Determine the (X, Y) coordinate at the center of the cell enclosing the given text.  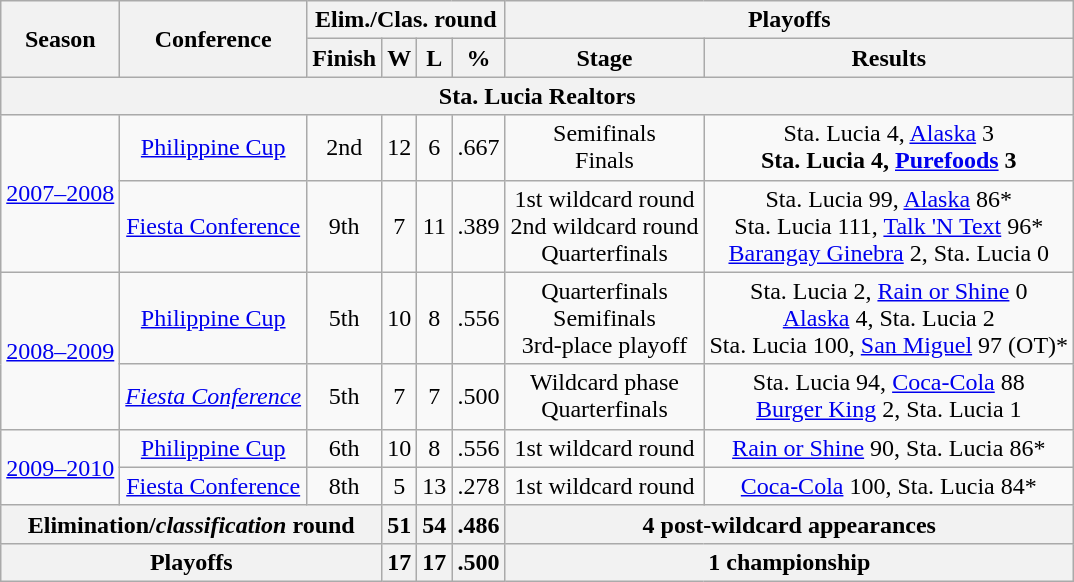
Rain or Shine 90, Sta. Lucia 86* (889, 448)
Sta. Lucia 4, Alaska 3Sta. Lucia 4, Purefoods 3 (889, 148)
Season (60, 39)
2008–2009 (60, 350)
W (400, 58)
12 (400, 148)
Sta. Lucia 2, Rain or Shine 0 Alaska 4, Sta. Lucia 2 Sta. Lucia 100, San Miguel 97 (OT)* (889, 318)
9th (344, 226)
Wildcard phaseQuarterfinals (604, 396)
.278 (478, 486)
54 (434, 524)
2009–2010 (60, 467)
4 post-wildcard appearances (790, 524)
.389 (478, 226)
5 (400, 486)
Conference (214, 39)
1st wildcard round2nd wildcard roundQuarterfinals (604, 226)
QuarterfinalsSemifinals3rd-place playoff (604, 318)
L (434, 58)
11 (434, 226)
2007–2008 (60, 194)
Stage (604, 58)
Sta. Lucia 99, Alaska 86*Sta. Lucia 111, Talk 'N Text 96*Barangay Ginebra 2, Sta. Lucia 0 (889, 226)
Finish (344, 58)
1 championship (790, 562)
Coca-Cola 100, Sta. Lucia 84* (889, 486)
51 (400, 524)
Elim./Clas. round (406, 20)
8th (344, 486)
.667 (478, 148)
13 (434, 486)
6 (434, 148)
Sta. Lucia Realtors (538, 96)
Elimination/classification round (192, 524)
.486 (478, 524)
2nd (344, 148)
Results (889, 58)
SemifinalsFinals (604, 148)
Sta. Lucia 94, Coca-Cola 88Burger King 2, Sta. Lucia 1 (889, 396)
6th (344, 448)
% (478, 58)
